Search for the cell housing the specified text and yield its (x, y) center coordinate. 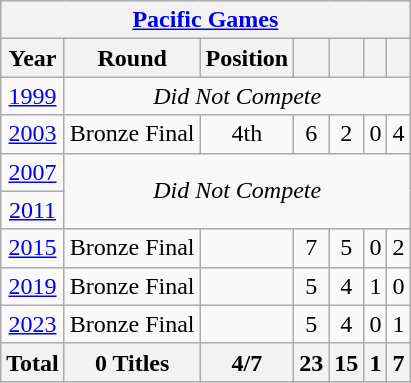
23 (312, 362)
2015 (33, 248)
4th (247, 134)
0 Titles (132, 362)
2007 (33, 172)
2023 (33, 324)
2011 (33, 210)
15 (346, 362)
Total (33, 362)
Position (247, 58)
4/7 (247, 362)
Year (33, 58)
1999 (33, 96)
Pacific Games (206, 20)
2019 (33, 286)
2003 (33, 134)
Round (132, 58)
6 (312, 134)
